Locate the cell with the specified text and output its [x, y] center coordinate. 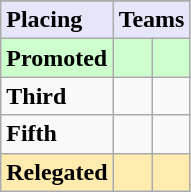
Third [57, 96]
Relegated [57, 172]
Fifth [57, 134]
Teams [152, 20]
Placing [57, 20]
Promoted [57, 58]
